Pinpoint the cell where the given text exists, returning its (X, Y) midpoint coordinate. 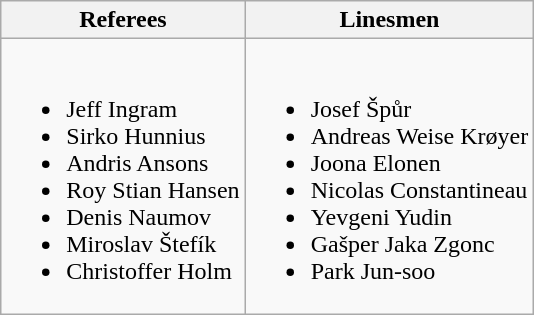
Jeff Ingram Sirko Hunnius Andris Ansons Roy Stian Hansen Denis Naumov Miroslav Štefík Christoffer Holm (123, 176)
Josef Špůr Andreas Weise Krøyer Joona Elonen Nicolas Constantineau Yevgeni Yudin Gašper Jaka Zgonc Park Jun-soo (390, 176)
Referees (123, 20)
Linesmen (390, 20)
